Return the [X, Y] coordinate for the center point of the cell that contains the specified text.  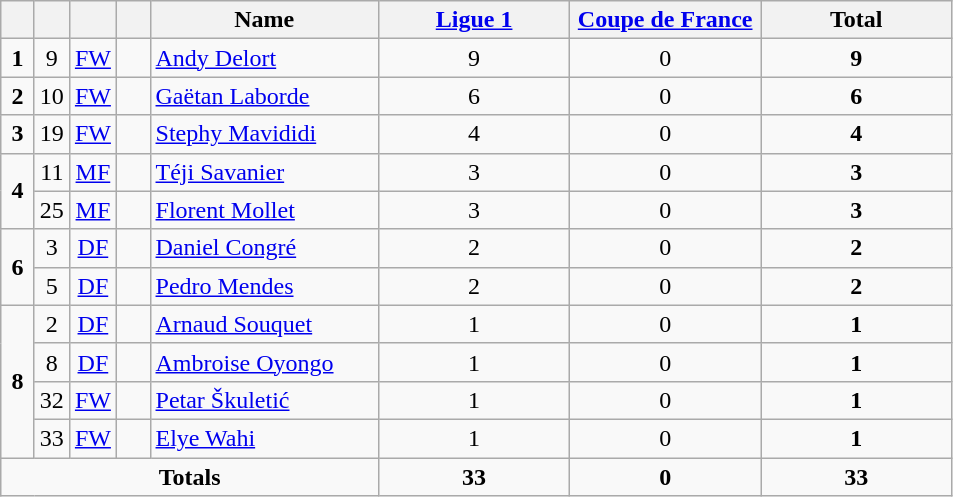
Totals [190, 477]
11 [52, 172]
10 [52, 96]
Gaëtan Laborde [264, 96]
Ligue 1 [474, 20]
Téji Savanier [264, 172]
Ambroise Oyongo [264, 362]
25 [52, 210]
Daniel Congré [264, 248]
5 [52, 286]
Stephy Mavididi [264, 134]
Pedro Mendes [264, 286]
Elye Wahi [264, 438]
Petar Škuletić [264, 400]
Total [856, 20]
Arnaud Souquet [264, 324]
Andy Delort [264, 58]
19 [52, 134]
Florent Mollet [264, 210]
Name [264, 20]
Coupe de France [666, 20]
32 [52, 400]
